Find where the given text appears and provide that cell's center as (X, Y) coordinate. 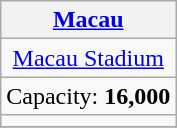
Capacity: 16,000 (88, 96)
Macau Stadium (88, 58)
Macau (88, 20)
